Return (x, y) of the center of cell containing provided text 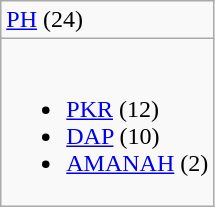
PH (24) (108, 20)
PKR (12) DAP (10) AMANAH (2) (108, 122)
